Output the [x, y] coordinate of the center of the cell containing the given text.  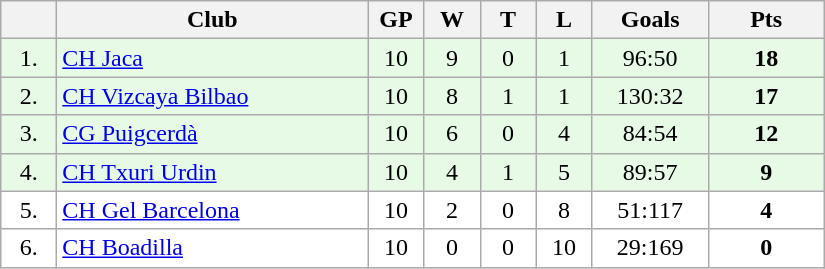
CH Gel Barcelona [212, 210]
96:50 [650, 58]
2. [29, 96]
CG Puigcerdà [212, 134]
84:54 [650, 134]
2 [452, 210]
CH Jaca [212, 58]
Goals [650, 20]
Pts [766, 20]
130:32 [650, 96]
CH Txuri Urdin [212, 172]
W [452, 20]
1. [29, 58]
6. [29, 248]
29:169 [650, 248]
4. [29, 172]
6 [452, 134]
GP [396, 20]
L [564, 20]
89:57 [650, 172]
3. [29, 134]
17 [766, 96]
CH Vizcaya Bilbao [212, 96]
T [508, 20]
12 [766, 134]
Club [212, 20]
18 [766, 58]
5. [29, 210]
51:117 [650, 210]
CH Boadilla [212, 248]
5 [564, 172]
